Identify which cell holds the provided text, then report its (X, Y) central coordinate. 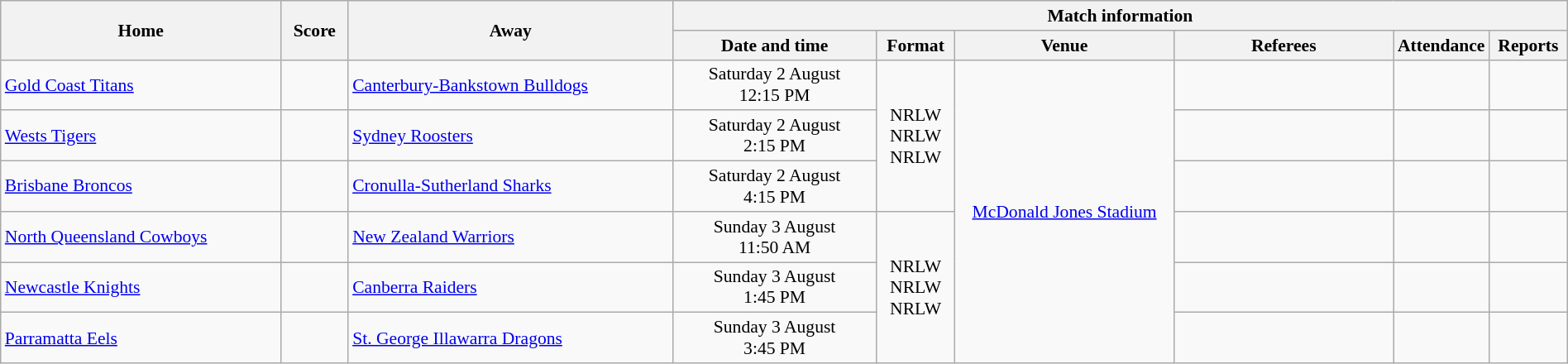
Score (315, 30)
Referees (1284, 45)
Cronulla-Sutherland Sharks (510, 187)
North Queensland Cowboys (141, 237)
Saturday 2 August12:15 PM (774, 84)
Attendance (1441, 45)
St. George Illawarra Dragons (510, 338)
Parramatta Eels (141, 338)
Home (141, 30)
Brisbane Broncos (141, 187)
Newcastle Knights (141, 288)
Saturday 2 August2:15 PM (774, 136)
Saturday 2 August4:15 PM (774, 187)
Venue (1064, 45)
Sunday 3 August11:50 AM (774, 237)
Gold Coast Titans (141, 84)
Format (916, 45)
Sunday 3 August3:45 PM (774, 338)
Canterbury-Bankstown Bulldogs (510, 84)
Reports (1528, 45)
Away (510, 30)
New Zealand Warriors (510, 237)
Sydney Roosters (510, 136)
Canberra Raiders (510, 288)
Sunday 3 August1:45 PM (774, 288)
Wests Tigers (141, 136)
McDonald Jones Stadium (1064, 212)
Match information (1120, 16)
Date and time (774, 45)
